From the cell containing the given text, extract its center point as [x, y] coordinate. 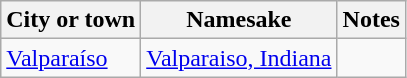
Notes [371, 20]
City or town [71, 20]
Valparaiso, Indiana [239, 58]
Valparaíso [71, 58]
Namesake [239, 20]
